Provide the (x, y) coordinate of the cell's center where the given text is located.  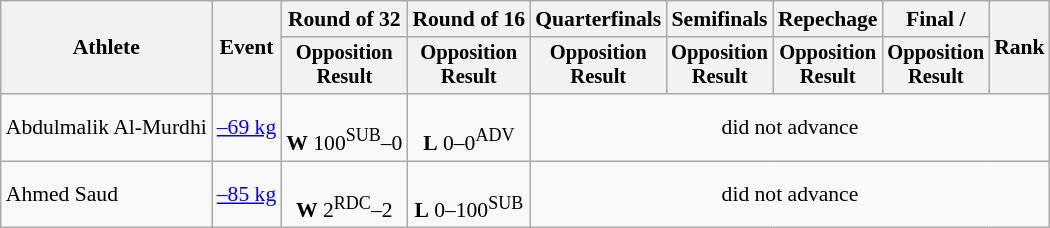
Event (246, 48)
W 2RDC–2 (344, 194)
Ahmed Saud (106, 194)
Round of 16 (468, 19)
Rank (1020, 48)
Repechage (828, 19)
L 0–100SUB (468, 194)
W 100SUB–0 (344, 128)
Athlete (106, 48)
Semifinals (720, 19)
–85 kg (246, 194)
Round of 32 (344, 19)
Abdulmalik Al-Murdhi (106, 128)
Quarterfinals (598, 19)
–69 kg (246, 128)
Final / (936, 19)
L 0–0ADV (468, 128)
